Pinpoint the cell where the given text exists, returning its [x, y] midpoint coordinate. 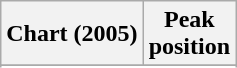
Peakposition [189, 34]
Chart (2005) [72, 34]
